Output the (x, y) coordinate of the center of the cell containing the given text.  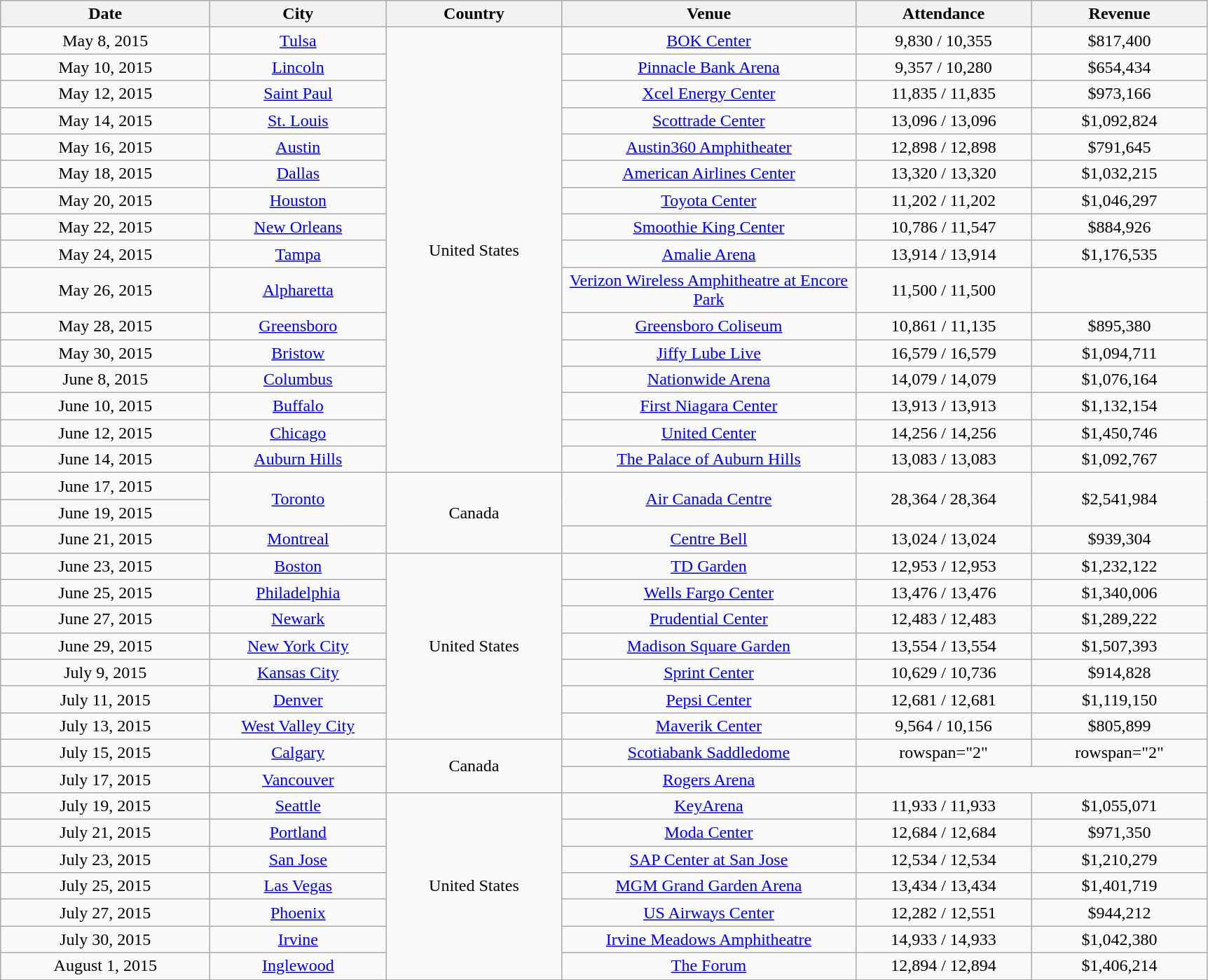
July 25, 2015 (105, 886)
$817,400 (1120, 41)
Kansas City (298, 672)
13,476 / 13,476 (943, 593)
Newark (298, 619)
July 21, 2015 (105, 833)
9,564 / 10,156 (943, 726)
Greensboro (298, 326)
June 10, 2015 (105, 406)
Bristow (298, 352)
$1,176,535 (1120, 254)
$1,119,150 (1120, 699)
Attendance (943, 14)
11,835 / 11,835 (943, 94)
9,830 / 10,355 (943, 41)
July 15, 2015 (105, 752)
Irvine (298, 939)
Irvine Meadows Amphitheatre (709, 939)
Amalie Arena (709, 254)
Las Vegas (298, 886)
13,434 / 13,434 (943, 886)
12,483 / 12,483 (943, 619)
Toyota Center (709, 200)
$973,166 (1120, 94)
June 27, 2015 (105, 619)
Dallas (298, 174)
13,096 / 13,096 (943, 120)
Xcel Energy Center (709, 94)
$1,210,279 (1120, 860)
$1,076,164 (1120, 380)
Smoothie King Center (709, 227)
$895,380 (1120, 326)
Nationwide Arena (709, 380)
Toronto (298, 499)
$1,094,711 (1120, 352)
TD Garden (709, 566)
July 27, 2015 (105, 913)
MGM Grand Garden Arena (709, 886)
Pepsi Center (709, 699)
Calgary (298, 752)
May 12, 2015 (105, 94)
13,024 / 13,024 (943, 539)
Lincoln (298, 67)
Sprint Center (709, 672)
BOK Center (709, 41)
$1,406,214 (1120, 966)
SAP Center at San Jose (709, 860)
Montreal (298, 539)
June 17, 2015 (105, 486)
Columbus (298, 380)
Pinnacle Bank Arena (709, 67)
June 12, 2015 (105, 433)
May 30, 2015 (105, 352)
16,579 / 16,579 (943, 352)
Wells Fargo Center (709, 593)
10,861 / 11,135 (943, 326)
May 14, 2015 (105, 120)
KeyArena (709, 806)
Saint Paul (298, 94)
July 19, 2015 (105, 806)
$1,450,746 (1120, 433)
May 16, 2015 (105, 147)
12,282 / 12,551 (943, 913)
12,681 / 12,681 (943, 699)
Tampa (298, 254)
May 10, 2015 (105, 67)
Jiffy Lube Live (709, 352)
San Jose (298, 860)
July 17, 2015 (105, 780)
Alpharetta (298, 290)
Houston (298, 200)
New Orleans (298, 227)
11,500 / 11,500 (943, 290)
$939,304 (1120, 539)
May 18, 2015 (105, 174)
Inglewood (298, 966)
American Airlines Center (709, 174)
July 13, 2015 (105, 726)
St. Louis (298, 120)
US Airways Center (709, 913)
$1,401,719 (1120, 886)
Denver (298, 699)
$1,132,154 (1120, 406)
12,898 / 12,898 (943, 147)
July 23, 2015 (105, 860)
June 21, 2015 (105, 539)
May 8, 2015 (105, 41)
$2,541,984 (1120, 499)
Greensboro Coliseum (709, 326)
July 30, 2015 (105, 939)
12,953 / 12,953 (943, 566)
July 11, 2015 (105, 699)
Austin360 Amphitheater (709, 147)
Centre Bell (709, 539)
Air Canada Centre (709, 499)
$1,232,122 (1120, 566)
Scottrade Center (709, 120)
14,079 / 14,079 (943, 380)
13,913 / 13,913 (943, 406)
11,202 / 11,202 (943, 200)
June 29, 2015 (105, 646)
City (298, 14)
June 8, 2015 (105, 380)
Maverik Center (709, 726)
Scotiabank Saddledome (709, 752)
The Palace of Auburn Hills (709, 460)
$944,212 (1120, 913)
May 28, 2015 (105, 326)
9,357 / 10,280 (943, 67)
$971,350 (1120, 833)
$805,899 (1120, 726)
10,786 / 11,547 (943, 227)
13,320 / 13,320 (943, 174)
West Valley City (298, 726)
Vancouver (298, 780)
Buffalo (298, 406)
Chicago (298, 433)
$1,042,380 (1120, 939)
14,933 / 14,933 (943, 939)
$1,032,215 (1120, 174)
$914,828 (1120, 672)
First Niagara Center (709, 406)
$791,645 (1120, 147)
May 24, 2015 (105, 254)
13,914 / 13,914 (943, 254)
June 14, 2015 (105, 460)
Revenue (1120, 14)
May 22, 2015 (105, 227)
July 9, 2015 (105, 672)
$1,340,006 (1120, 593)
June 23, 2015 (105, 566)
August 1, 2015 (105, 966)
May 20, 2015 (105, 200)
$1,092,767 (1120, 460)
Portland (298, 833)
28,364 / 28,364 (943, 499)
$1,055,071 (1120, 806)
Verizon Wireless Amphitheatre at Encore Park (709, 290)
$654,434 (1120, 67)
June 19, 2015 (105, 513)
Tulsa (298, 41)
Venue (709, 14)
$1,289,222 (1120, 619)
Auburn Hills (298, 460)
Seattle (298, 806)
Prudential Center (709, 619)
$884,926 (1120, 227)
13,554 / 13,554 (943, 646)
$1,046,297 (1120, 200)
Date (105, 14)
The Forum (709, 966)
Moda Center (709, 833)
11,933 / 11,933 (943, 806)
14,256 / 14,256 (943, 433)
Rogers Arena (709, 780)
Boston (298, 566)
May 26, 2015 (105, 290)
12,684 / 12,684 (943, 833)
Philadelphia (298, 593)
12,534 / 12,534 (943, 860)
10,629 / 10,736 (943, 672)
New York City (298, 646)
12,894 / 12,894 (943, 966)
Phoenix (298, 913)
$1,092,824 (1120, 120)
Country (474, 14)
United Center (709, 433)
Madison Square Garden (709, 646)
Austin (298, 147)
June 25, 2015 (105, 593)
13,083 / 13,083 (943, 460)
$1,507,393 (1120, 646)
